Locate the cell with the specified text and output its (x, y) center coordinate. 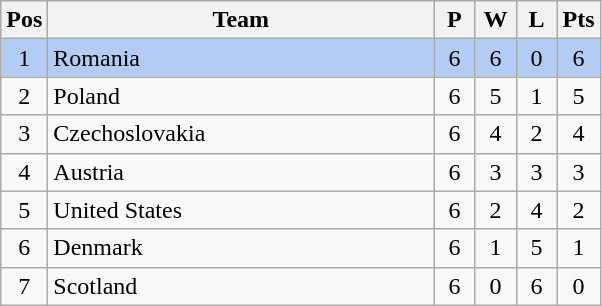
Czechoslovakia (241, 134)
Poland (241, 96)
L (536, 20)
United States (241, 210)
Austria (241, 172)
W (496, 20)
P (454, 20)
Romania (241, 58)
Team (241, 20)
Pts (578, 20)
Pos (24, 20)
Denmark (241, 248)
Scotland (241, 286)
7 (24, 286)
